Detect which cell encompasses the target text, then output its [X, Y] center coordinate. 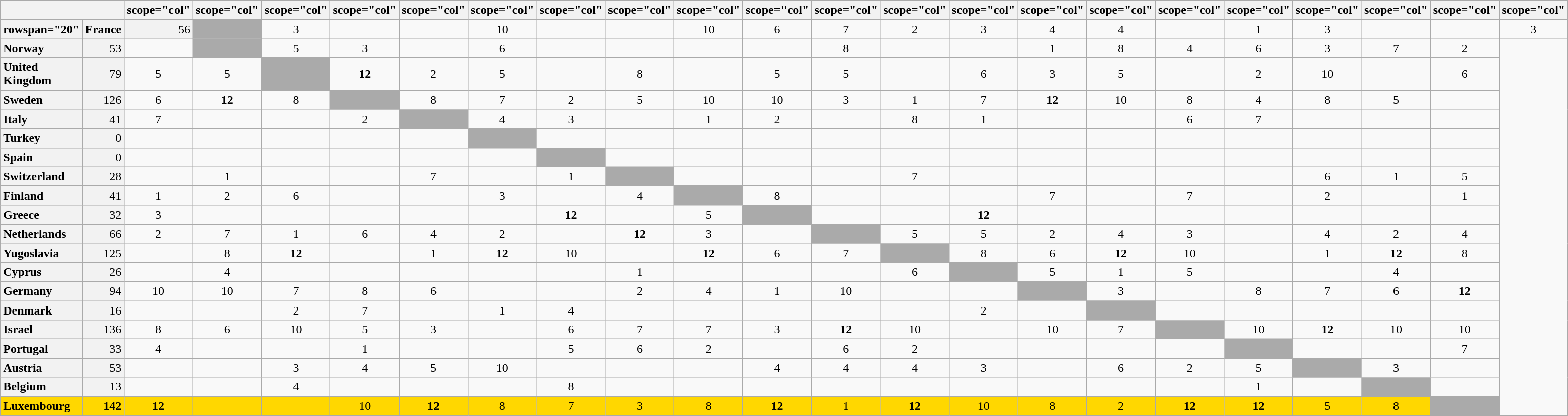
Belgium [41, 387]
Italy [41, 119]
32 [104, 215]
56 [159, 29]
Germany [41, 291]
66 [104, 234]
Greece [41, 215]
13 [104, 387]
126 [104, 100]
Denmark [41, 310]
Sweden [41, 100]
16 [104, 310]
Luxembourg [41, 406]
Portugal [41, 349]
Cyprus [41, 272]
Spain [41, 157]
142 [104, 406]
Austria [41, 368]
Norway [41, 48]
Finland [41, 195]
26 [104, 272]
Turkey [41, 138]
79 [104, 74]
United Kingdom [41, 74]
Israel [41, 330]
France [104, 29]
33 [104, 349]
rowspan="20" [41, 29]
136 [104, 330]
Switzerland [41, 176]
94 [104, 291]
Netherlands [41, 234]
Yugoslavia [41, 253]
125 [104, 253]
28 [104, 176]
